Return (x, y) of the center of cell containing provided text 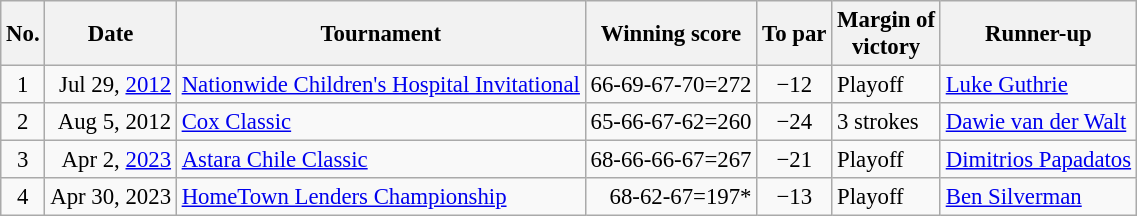
Jul 29, 2012 (110, 85)
Runner-up (1038, 34)
−21 (794, 160)
Date (110, 34)
2 (23, 122)
No. (23, 34)
4 (23, 197)
1 (23, 85)
Cox Classic (380, 122)
66-69-67-70=272 (671, 85)
Apr 30, 2023 (110, 197)
HomeTown Lenders Championship (380, 197)
65-66-67-62=260 (671, 122)
−13 (794, 197)
Astara Chile Classic (380, 160)
Margin ofvictory (886, 34)
3 (23, 160)
3 strokes (886, 122)
Apr 2, 2023 (110, 160)
Luke Guthrie (1038, 85)
Aug 5, 2012 (110, 122)
−12 (794, 85)
Dimitrios Papadatos (1038, 160)
Ben Silverman (1038, 197)
Nationwide Children's Hospital Invitational (380, 85)
Tournament (380, 34)
68-66-66-67=267 (671, 160)
Winning score (671, 34)
−24 (794, 122)
68-62-67=197* (671, 197)
Dawie van der Walt (1038, 122)
To par (794, 34)
